Detect which cell encompasses the target text, then output its [X, Y] center coordinate. 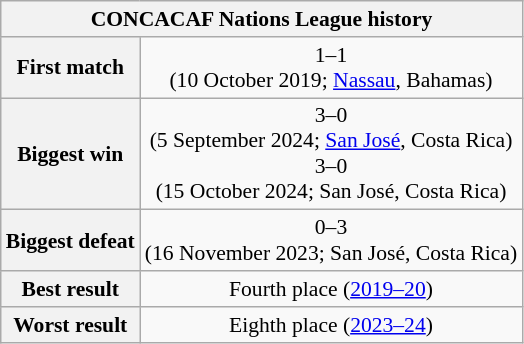
3–0 (5 September 2024; San José, Costa Rica) 3–0 (15 October 2024; San José, Costa Rica) [331, 154]
Biggest win [70, 154]
0–3 (16 November 2023; San José, Costa Rica) [331, 240]
1–1 (10 October 2019; Nassau, Bahamas) [331, 68]
Worst result [70, 325]
CONCACAF Nations League history [262, 19]
Biggest defeat [70, 240]
Eighth place (2023–24) [331, 325]
First match [70, 68]
Best result [70, 289]
Fourth place (2019–20) [331, 289]
